Output the (X, Y) coordinate of the center of the cell containing the given text.  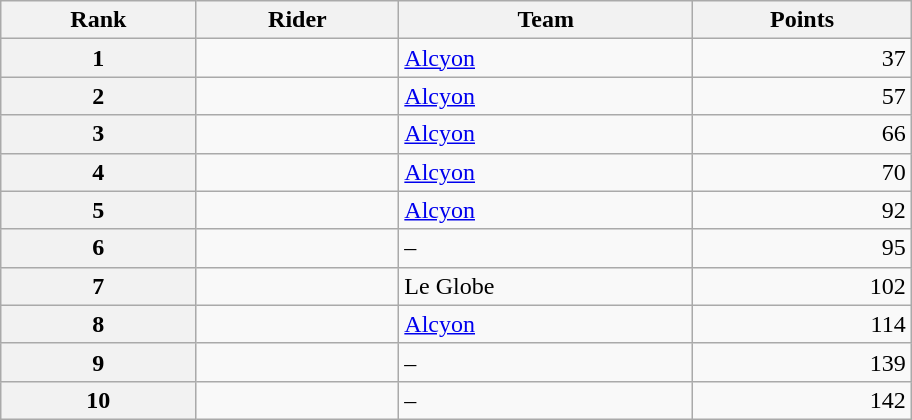
57 (802, 96)
8 (98, 324)
Team (546, 20)
92 (802, 210)
2 (98, 96)
Points (802, 20)
139 (802, 362)
Rider (298, 20)
3 (98, 134)
9 (98, 362)
102 (802, 286)
5 (98, 210)
95 (802, 248)
37 (802, 58)
142 (802, 400)
10 (98, 400)
4 (98, 172)
70 (802, 172)
1 (98, 58)
Rank (98, 20)
114 (802, 324)
7 (98, 286)
6 (98, 248)
66 (802, 134)
Le Globe (546, 286)
